Detect which cell encompasses the target text, then output its [x, y] center coordinate. 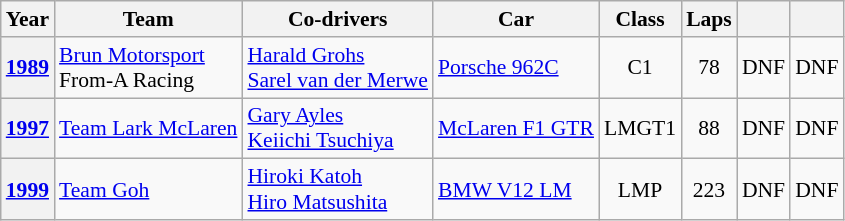
Porsche 962C [516, 68]
1989 [28, 68]
Brun Motorsport From-A Racing [148, 68]
Year [28, 19]
BMW V12 LM [516, 190]
Harald Grohs Sarel van der Merwe [338, 68]
Hiroki Katoh Hiro Matsushita [338, 190]
Car [516, 19]
LMP [640, 190]
Gary Ayles Keiichi Tsuchiya [338, 128]
Laps [709, 19]
223 [709, 190]
1999 [28, 190]
Co-drivers [338, 19]
C1 [640, 68]
78 [709, 68]
Class [640, 19]
Team Lark McLaren [148, 128]
Team Goh [148, 190]
McLaren F1 GTR [516, 128]
LMGT1 [640, 128]
Team [148, 19]
88 [709, 128]
1997 [28, 128]
